Pinpoint the cell where the given text exists, returning its (X, Y) midpoint coordinate. 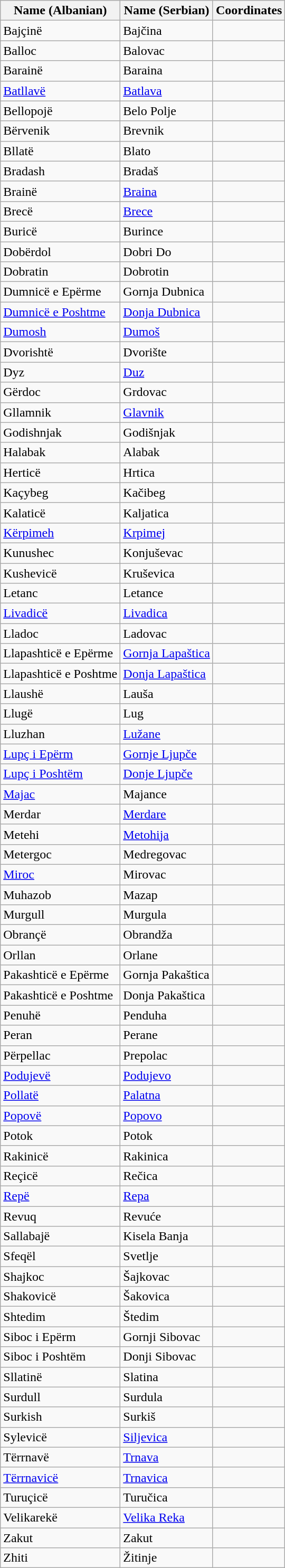
Blato (167, 151)
Llapashticë e Epërme (60, 654)
Medregovac (167, 854)
Palatna (167, 1095)
Donje Ljupče (167, 774)
Perane (167, 1035)
Lluzhan (60, 734)
Shajkoc (60, 1277)
Buricë (60, 231)
Žitinje (167, 1558)
Kalaticë (60, 513)
Siboc i Epërm (60, 1337)
Sylevicë (60, 1437)
Štedim (167, 1317)
Batlava (167, 91)
Turučica (167, 1497)
Mirovac (167, 874)
Slatina (167, 1377)
Popovo (167, 1116)
Svetlje (167, 1257)
Revuq (60, 1216)
Përpellac (60, 1055)
Majance (167, 794)
Velika Reka (167, 1517)
Merdar (60, 814)
Coordinates (249, 11)
Dobrotin (167, 272)
Sallabajë (60, 1236)
Brecë (60, 211)
Velikarekë (60, 1517)
Penuhë (60, 1015)
Sfeqël (60, 1257)
Shtedim (60, 1317)
Kushevicë (60, 573)
Repë (60, 1196)
Duz (167, 372)
Brainë (60, 191)
Siljevica (167, 1437)
Murgula (167, 915)
Šakovica (167, 1297)
Peran (60, 1035)
Prepolac (167, 1055)
Krpimej (167, 533)
Llapashticë e Poshtme (60, 674)
Bradaš (167, 171)
Gornja Lapaštica (167, 654)
Rakinica (167, 1156)
Name (Serbian) (167, 11)
Lug (167, 714)
Siboc i Poshtëm (60, 1357)
Dobri Do (167, 252)
Kačibeg (167, 493)
Godišnjak (167, 432)
Sllatinë (60, 1377)
Pollatë (60, 1095)
Dobratin (60, 272)
Obrançë (60, 935)
Gornja Dubnica (167, 292)
Donja Lapaštica (167, 674)
Pakashticë e Poshtme (60, 995)
Glavnik (167, 412)
Turuçicë (60, 1497)
Reçicë (60, 1176)
Letanc (60, 593)
Bërvenik (60, 131)
Barainë (60, 71)
Pakashticë e Epërme (60, 975)
Lupç i Poshtëm (60, 774)
Lupç i Epërm (60, 754)
Lužane (167, 734)
Majac (60, 794)
Metehi (60, 834)
Rečica (167, 1176)
Kaljatica (167, 513)
Batllavë (60, 91)
Podujevo (167, 1075)
Mazap (167, 895)
Kërpimeh (60, 533)
Bellopojë (60, 111)
Popovë (60, 1116)
Penduha (167, 1015)
Bajçinë (60, 31)
Trnava (167, 1457)
Dvorishtë (60, 352)
Rakinicë (60, 1156)
Metohija (167, 834)
Dumnicë e Poshtme (60, 312)
Ladovac (167, 634)
Dumoš (167, 332)
Lladoc (60, 634)
Braina (167, 191)
Letance (167, 593)
Bllatë (60, 151)
Grdovac (167, 392)
Alabak (167, 452)
Burince (167, 231)
Podujevë (60, 1075)
Orllan (60, 955)
Baraina (167, 71)
Tërrnavicë (60, 1477)
Gornji Sibovac (167, 1337)
Trnavica (167, 1477)
Balloc (60, 51)
Dyz (60, 372)
Konjuševac (167, 553)
Shakovicë (60, 1297)
Gornje Ljupče (167, 754)
Kisela Banja (167, 1236)
Repa (167, 1196)
Brece (167, 211)
Dvorište (167, 352)
Hrtica (167, 473)
Dumosh (60, 332)
Dumnicë e Epërme (60, 292)
Brevnik (167, 131)
Llugë (60, 714)
Livadicë (60, 613)
Kunushec (60, 553)
Donja Dubnica (167, 312)
Donji Sibovac (167, 1357)
Revuće (167, 1216)
Gërdoc (60, 392)
Obrandža (167, 935)
Kaçybeg (60, 493)
Halabak (60, 452)
Šajkovac (167, 1277)
Zhiti (60, 1558)
Miroc (60, 874)
Livadica (167, 613)
Surkish (60, 1417)
Bajčina (167, 31)
Kruševica (167, 573)
Herticë (60, 473)
Orlane (167, 955)
Surkiš (167, 1417)
Belo Polje (167, 111)
Balovac (167, 51)
Donja Pakaštica (167, 995)
Name (Albanian) (60, 11)
Gornja Pakaštica (167, 975)
Llaushë (60, 694)
Surdula (167, 1397)
Dobërdol (60, 252)
Godishnjak (60, 432)
Merdare (167, 814)
Gllamnik (60, 412)
Metergoc (60, 854)
Murgull (60, 915)
Lauša (167, 694)
Bradash (60, 171)
Muhazob (60, 895)
Surdull (60, 1397)
Tërrnavë (60, 1457)
